Extract the [X, Y] coordinate from the center of the cell holding the provided text.  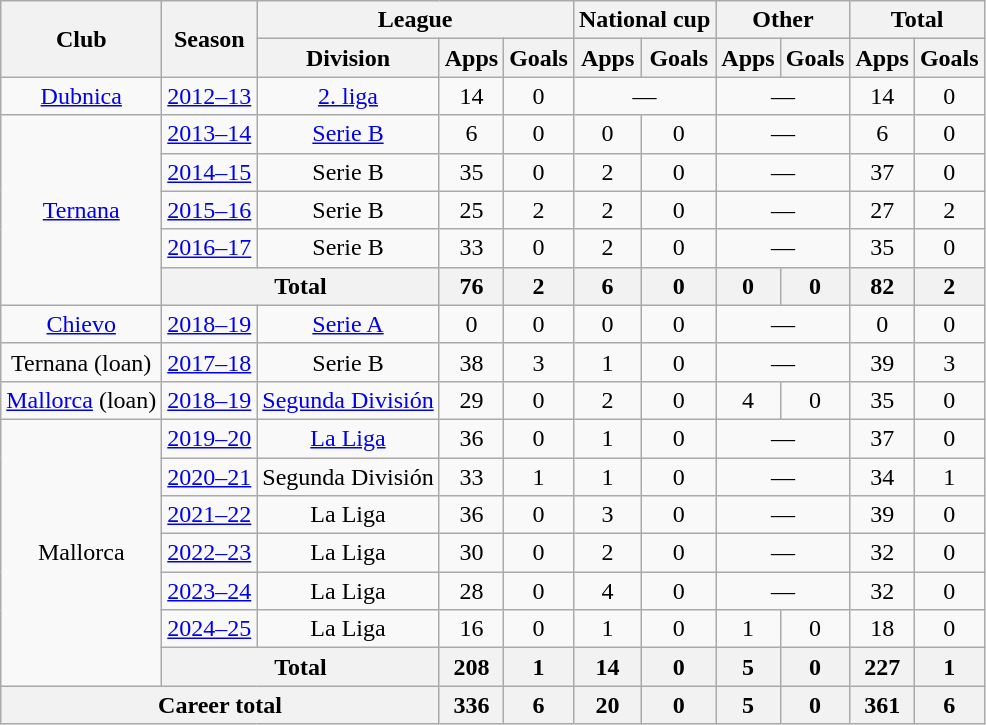
Club [82, 39]
38 [471, 362]
20 [607, 705]
2015–16 [210, 210]
Other [783, 20]
27 [882, 210]
Mallorca [82, 552]
16 [471, 629]
Dubnica [82, 96]
2014–15 [210, 172]
336 [471, 705]
Chievo [82, 324]
2016–17 [210, 248]
29 [471, 400]
18 [882, 629]
2024–25 [210, 629]
2013–14 [210, 134]
Serie A [348, 324]
2021–22 [210, 515]
2022–23 [210, 553]
Career total [220, 705]
361 [882, 705]
Ternana (loan) [82, 362]
2. liga [348, 96]
2017–18 [210, 362]
30 [471, 553]
82 [882, 286]
227 [882, 667]
National cup [644, 20]
208 [471, 667]
2019–20 [210, 438]
Division [348, 58]
28 [471, 591]
Ternana [82, 210]
Mallorca (loan) [82, 400]
2020–21 [210, 477]
League [416, 20]
76 [471, 286]
2023–24 [210, 591]
25 [471, 210]
Season [210, 39]
34 [882, 477]
2012–13 [210, 96]
